Pinpoint the cell where the given text exists, returning its (X, Y) midpoint coordinate. 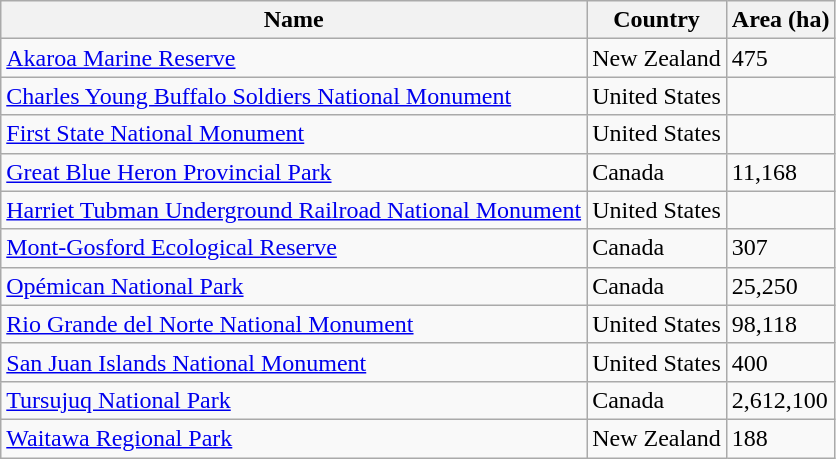
Harriet Tubman Underground Railroad National Monument (294, 210)
Area (ha) (780, 20)
First State National Monument (294, 134)
11,168 (780, 172)
Akaroa Marine Reserve (294, 58)
188 (780, 438)
Rio Grande del Norte National Monument (294, 324)
25,250 (780, 286)
San Juan Islands National Monument (294, 362)
Tursujuq National Park (294, 400)
Waitawa Regional Park (294, 438)
400 (780, 362)
Opémican National Park (294, 286)
307 (780, 248)
Country (657, 20)
Great Blue Heron Provincial Park (294, 172)
Mont-Gosford Ecological Reserve (294, 248)
Charles Young Buffalo Soldiers National Monument (294, 96)
2,612,100 (780, 400)
98,118 (780, 324)
Name (294, 20)
475 (780, 58)
